Return (x, y) of the center of cell containing provided text 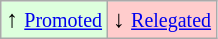
↑ Promoted (54, 20)
↓ Relegated (162, 20)
